Provide the [X, Y] coordinate of the cell's center where the given text is located.  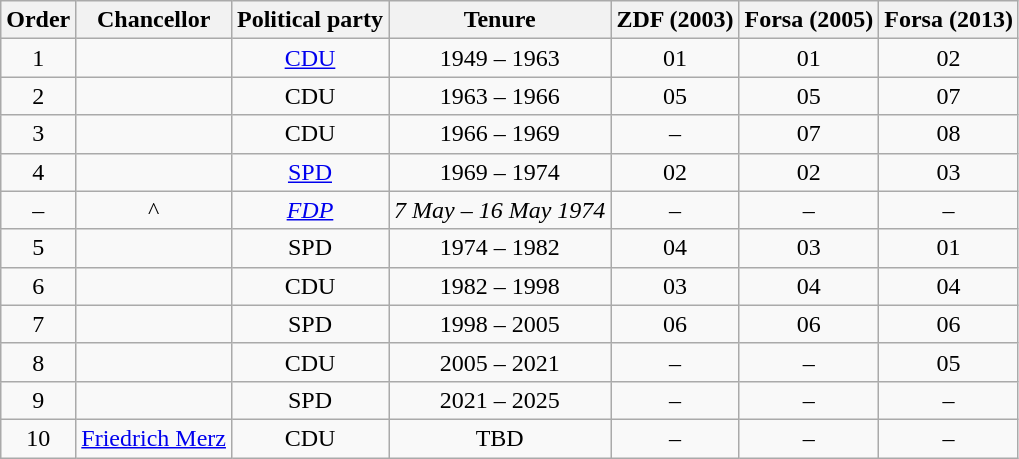
7 [38, 324]
Chancellor [154, 20]
Friedrich Merz [154, 438]
Tenure [499, 20]
1982 – 1998 [499, 286]
08 [949, 134]
2005 – 2021 [499, 362]
10 [38, 438]
9 [38, 400]
4 [38, 172]
3 [38, 134]
1 [38, 58]
1963 – 1966 [499, 96]
6 [38, 286]
Forsa (2013) [949, 20]
ZDF (2003) [675, 20]
1998 – 2005 [499, 324]
^ [154, 210]
8 [38, 362]
1949 – 1963 [499, 58]
Political party [310, 20]
1966 – 1969 [499, 134]
1969 – 1974 [499, 172]
2021 – 2025 [499, 400]
1974 – 1982 [499, 248]
TBD [499, 438]
7 May – 16 May 1974 [499, 210]
FDP [310, 210]
Order [38, 20]
5 [38, 248]
2 [38, 96]
Forsa (2005) [809, 20]
